Determine the [X, Y] coordinate at the center of the cell enclosing the given text.  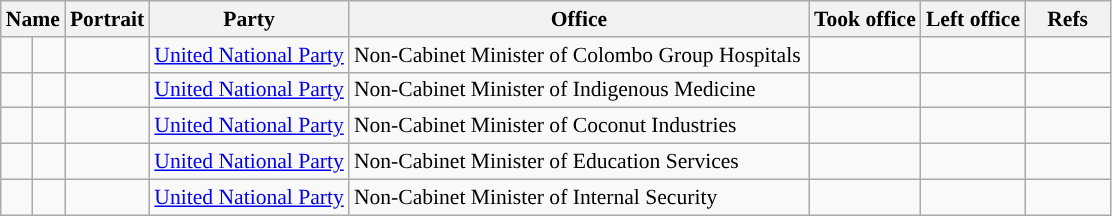
Non-Cabinet Minister of Coconut Industries [579, 126]
Left office [973, 19]
Refs [1068, 19]
Name [33, 19]
Non-Cabinet Minister of Internal Security [579, 197]
Non-Cabinet Minister of Colombo Group Hospitals [579, 55]
Portrait [107, 19]
Non-Cabinet Minister of Education Services [579, 162]
Non-Cabinet Minister of Indigenous Medicine [579, 90]
Party [249, 19]
Took office [865, 19]
Office [579, 19]
